Search for the cell housing the specified text and yield its (X, Y) center coordinate. 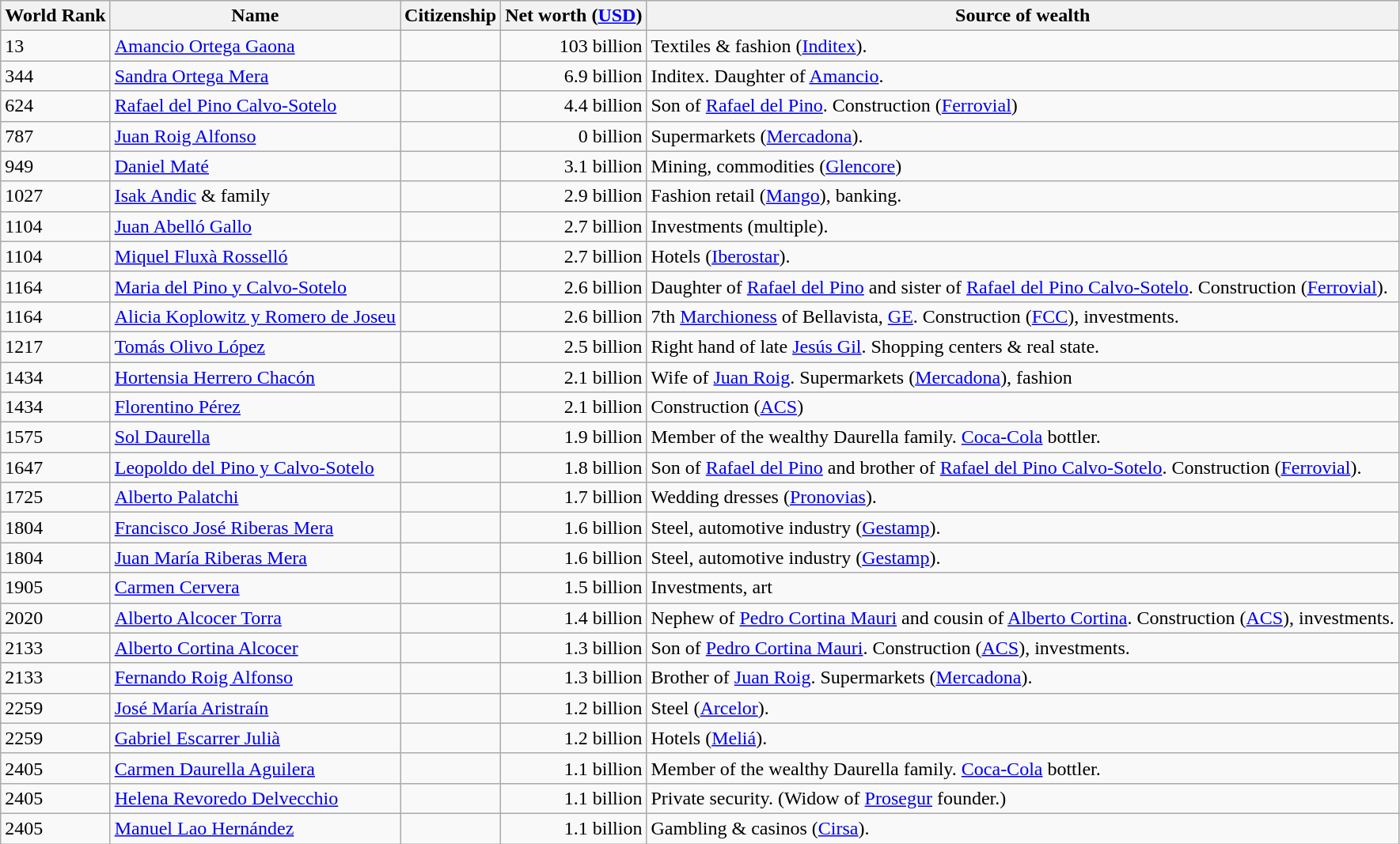
Brother of Juan Roig. Supermarkets (Mercadona). (1022, 678)
Juan Abelló Gallo (255, 226)
Manuel Lao Hernández (255, 828)
1905 (55, 588)
4.4 billion (574, 106)
1.4 billion (574, 618)
1.5 billion (574, 588)
Citizenship (451, 16)
Hortensia Herrero Chacón (255, 377)
Fashion retail (Mango), banking. (1022, 196)
Hotels (Meliá). (1022, 738)
Inditex. Daughter of Amancio. (1022, 76)
787 (55, 136)
Rafael del Pino Calvo-Sotelo (255, 106)
Mining, commodities (Glencore) (1022, 166)
2020 (55, 618)
Tomás Olivo López (255, 346)
7th Marchioness of Bellavista, GE. Construction (FCC), investments. (1022, 316)
Textiles & fashion (Inditex). (1022, 46)
Net worth (USD) (574, 16)
Miquel Fluxà Rosselló (255, 256)
3.1 billion (574, 166)
Wife of Juan Roig. Supermarkets (Mercadona), fashion (1022, 377)
Wedding dresses (Pronovias). (1022, 498)
Alicia Koplowitz y Romero de Joseu (255, 316)
1.9 billion (574, 437)
Carmen Daurella Aguilera (255, 768)
Source of wealth (1022, 16)
Alberto Alcocer Torra (255, 618)
Son of Pedro Cortina Mauri. Construction (ACS), investments. (1022, 648)
1647 (55, 467)
Helena Revoredo Delvecchio (255, 798)
Steel (Arcelor). (1022, 708)
Alberto Palatchi (255, 498)
Juan Roig Alfonso (255, 136)
0 billion (574, 136)
Francisco José Riberas Mera (255, 528)
Daniel Maté (255, 166)
Investments, art (1022, 588)
1217 (55, 346)
Fernando Roig Alfonso (255, 678)
Sandra Ortega Mera (255, 76)
344 (55, 76)
1.8 billion (574, 467)
Name (255, 16)
World Rank (55, 16)
Gambling & casinos (Cirsa). (1022, 828)
103 billion (574, 46)
1027 (55, 196)
2.9 billion (574, 196)
Amancio Ortega Gaona (255, 46)
Hotels (Iberostar). (1022, 256)
1.7 billion (574, 498)
Florentino Pérez (255, 407)
Carmen Cervera (255, 588)
Juan María Riberas Mera (255, 558)
José María Aristraín (255, 708)
Son of Rafael del Pino and brother of Rafael del Pino Calvo-Sotelo. Construction (Ferrovial). (1022, 467)
Nephew of Pedro Cortina Mauri and cousin of Alberto Cortina. Construction (ACS), investments. (1022, 618)
Supermarkets (Mercadona). (1022, 136)
Investments (multiple). (1022, 226)
624 (55, 106)
Construction (ACS) (1022, 407)
Private security. (Widow of Prosegur founder.) (1022, 798)
2.5 billion (574, 346)
Leopoldo del Pino y Calvo-Sotelo (255, 467)
949 (55, 166)
13 (55, 46)
Isak Andic & family (255, 196)
Daughter of Rafael del Pino and sister of Rafael del Pino Calvo-Sotelo. Construction (Ferrovial). (1022, 286)
1725 (55, 498)
Sol Daurella (255, 437)
6.9 billion (574, 76)
Maria del Pino y Calvo-Sotelo (255, 286)
1575 (55, 437)
Right hand of late Jesús Gil. Shopping centers & real state. (1022, 346)
Alberto Cortina Alcocer (255, 648)
Son of Rafael del Pino. Construction (Ferrovial) (1022, 106)
Gabriel Escarrer Julià (255, 738)
